Detect which cell encompasses the target text, then output its [x, y] center coordinate. 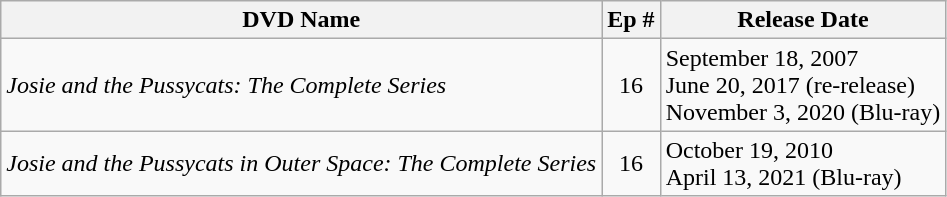
September 18, 2007June 20, 2017 (re-release)November 3, 2020 (Blu-ray) [803, 85]
Ep # [631, 20]
Josie and the Pussycats: The Complete Series [302, 85]
October 19, 2010April 13, 2021 (Blu-ray) [803, 164]
Josie and the Pussycats in Outer Space: The Complete Series [302, 164]
Release Date [803, 20]
DVD Name [302, 20]
